Provide the [x, y] coordinate of the cell's center where the given text is located.  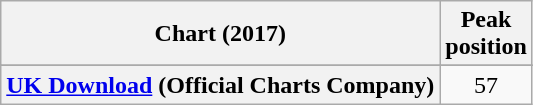
57 [486, 85]
Peak position [486, 34]
Chart (2017) [220, 34]
UK Download (Official Charts Company) [220, 85]
